Extract the [x, y] coordinate from the center of the cell holding the provided text.  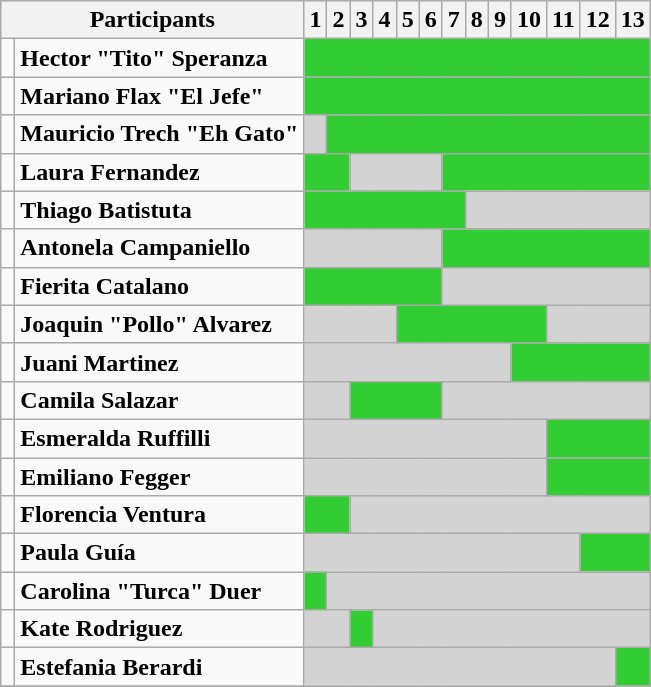
9 [500, 20]
Esmeralda Ruffilli [160, 438]
Camila Salazar [160, 400]
7 [454, 20]
8 [476, 20]
Laura Fernandez [160, 172]
Mariano Flax "El Jefe" [160, 96]
6 [430, 20]
4 [384, 20]
1 [316, 20]
13 [632, 20]
Florencia Ventura [160, 515]
Thiago Batistuta [160, 210]
3 [362, 20]
Juani Martinez [160, 362]
Estefania Berardi [160, 667]
Antonela Campaniello [160, 248]
Kate Rodriguez [160, 629]
Paula Guía [160, 553]
10 [528, 20]
12 [598, 20]
Mauricio Trech "Eh Gato" [160, 134]
Emiliano Fegger [160, 477]
Carolina "Turca" Duer [160, 591]
Joaquin "Pollo" Alvarez [160, 324]
11 [563, 20]
Hector "Tito" Speranza [160, 58]
Participants [152, 20]
2 [338, 20]
Fierita Catalano [160, 286]
5 [408, 20]
